Extract the (x, y) coordinate from the center of the cell holding the provided text.  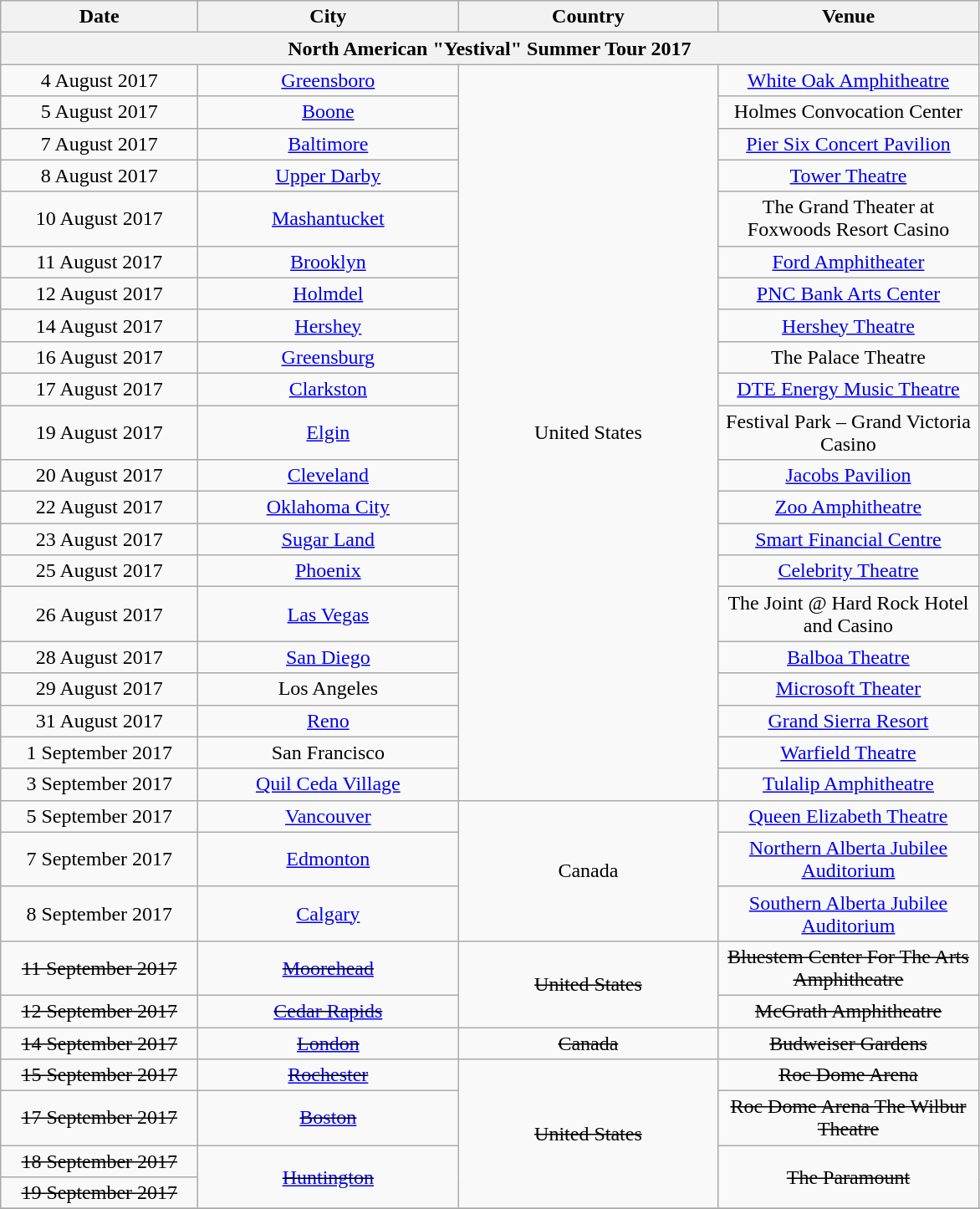
PNC Bank Arts Center (848, 293)
7 September 2017 (100, 860)
San Diego (328, 657)
Cleveland (328, 476)
North American "Yestival" Summer Tour 2017 (490, 48)
Pier Six Concert Pavilion (848, 144)
29 August 2017 (100, 689)
26 August 2017 (100, 614)
3 September 2017 (100, 784)
The Grand Theater at Foxwoods Resort Casino (848, 219)
23 August 2017 (100, 539)
Holmdel (328, 293)
Country (589, 17)
12 September 2017 (100, 1011)
Roc Dome Arena The Wilbur Theatre (848, 1119)
14 September 2017 (100, 1043)
11 September 2017 (100, 968)
Calgary (328, 913)
31 August 2017 (100, 721)
Boston (328, 1119)
14 August 2017 (100, 325)
25 August 2017 (100, 571)
4 August 2017 (100, 80)
Holmes Convocation Center (848, 112)
The Joint @ Hard Rock Hotel and Casino (848, 614)
22 August 2017 (100, 508)
12 August 2017 (100, 293)
Hershey Theatre (848, 325)
Balboa Theatre (848, 657)
15 September 2017 (100, 1075)
16 August 2017 (100, 357)
London (328, 1043)
Upper Darby (328, 176)
10 August 2017 (100, 219)
McGrath Amphitheatre (848, 1011)
Rochester (328, 1075)
Date (100, 17)
Roc Dome Arena (848, 1075)
Mashantucket (328, 219)
8 August 2017 (100, 176)
7 August 2017 (100, 144)
Celebrity Theatre (848, 571)
The Palace Theatre (848, 357)
Warfield Theatre (848, 752)
5 August 2017 (100, 112)
Oklahoma City (328, 508)
Microsoft Theater (848, 689)
19 August 2017 (100, 431)
Ford Amphitheater (848, 262)
11 August 2017 (100, 262)
Grand Sierra Resort (848, 721)
Los Angeles (328, 689)
The Paramount (848, 1177)
White Oak Amphitheatre (848, 80)
17 August 2017 (100, 389)
Tower Theatre (848, 176)
8 September 2017 (100, 913)
Tulalip Amphitheatre (848, 784)
Jacobs Pavilion (848, 476)
Brooklyn (328, 262)
28 August 2017 (100, 657)
Budweiser Gardens (848, 1043)
DTE Energy Music Theatre (848, 389)
Southern Alberta Jubilee Auditorium (848, 913)
Bluestem Center For The Arts Amphitheatre (848, 968)
Zoo Amphitheatre (848, 508)
Elgin (328, 431)
1 September 2017 (100, 752)
Boone (328, 112)
Smart Financial Centre (848, 539)
20 August 2017 (100, 476)
Hershey (328, 325)
Moorehead (328, 968)
Queen Elizabeth Theatre (848, 816)
Edmonton (328, 860)
Greensboro (328, 80)
18 September 2017 (100, 1161)
Reno (328, 721)
19 September 2017 (100, 1193)
Cedar Rapids (328, 1011)
Northern Alberta Jubilee Auditorium (848, 860)
Las Vegas (328, 614)
Festival Park – Grand Victoria Casino (848, 431)
Quil Ceda Village (328, 784)
Greensburg (328, 357)
Clarkston (328, 389)
Huntington (328, 1177)
Vancouver (328, 816)
17 September 2017 (100, 1119)
San Francisco (328, 752)
Sugar Land (328, 539)
Venue (848, 17)
Phoenix (328, 571)
5 September 2017 (100, 816)
Baltimore (328, 144)
City (328, 17)
